Identify which cell holds the provided text, then report its (X, Y) central coordinate. 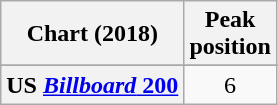
Peakposition (230, 34)
6 (230, 85)
Chart (2018) (92, 34)
US Billboard 200 (92, 85)
